Search for the cell housing the specified text and yield its (X, Y) center coordinate. 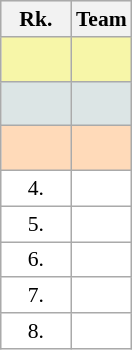
Rk. (36, 19)
8. (36, 331)
7. (36, 296)
6. (36, 260)
4. (36, 189)
Team (102, 19)
5. (36, 224)
